Search for the cell housing the specified text and yield its (X, Y) center coordinate. 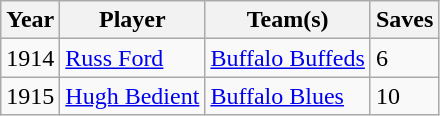
Player (132, 20)
1914 (30, 58)
Year (30, 20)
Russ Ford (132, 58)
10 (404, 96)
Buffalo Blues (288, 96)
6 (404, 58)
Team(s) (288, 20)
1915 (30, 96)
Saves (404, 20)
Hugh Bedient (132, 96)
Buffalo Buffeds (288, 58)
